Return the [X, Y] coordinate for the center point of the cell that contains the specified text.  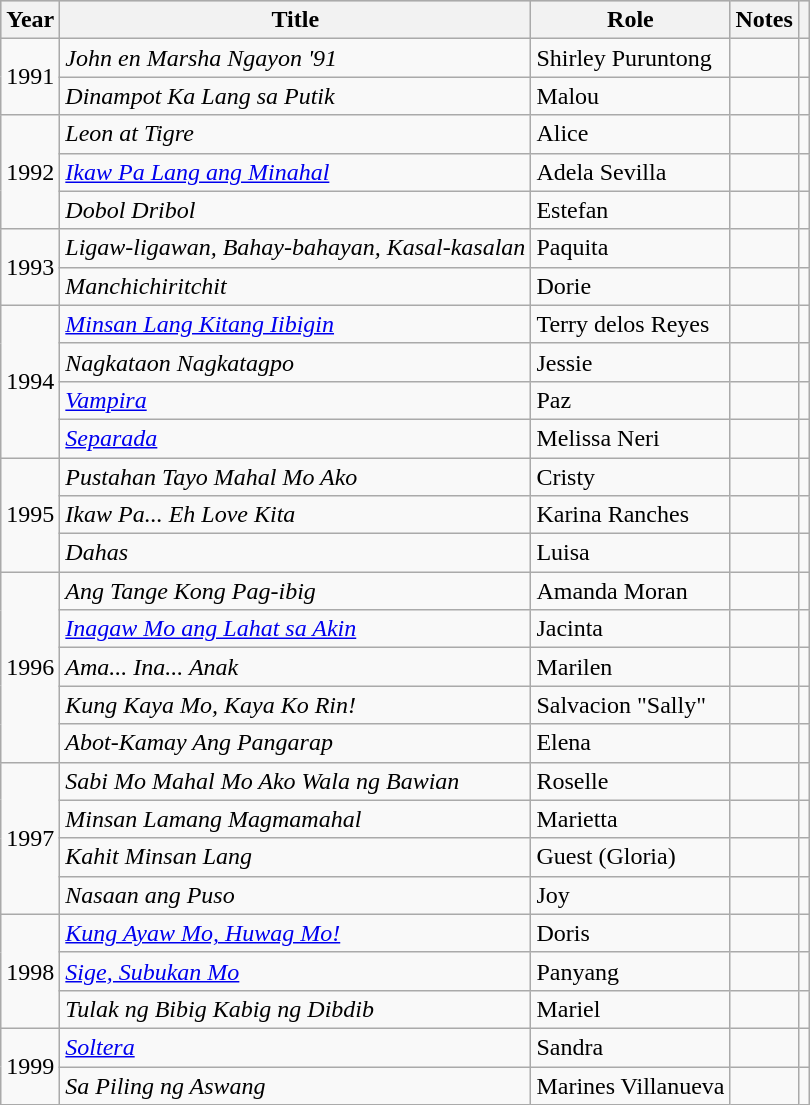
Salvacion "Sally" [630, 705]
Paz [630, 400]
Karina Ranches [630, 515]
Guest (Gloria) [630, 857]
Paquita [630, 248]
Marines Villanueva [630, 1085]
Soltera [296, 1047]
Alice [630, 134]
John en Marsha Ngayon '91 [296, 58]
Ligaw-ligawan, Bahay-bahayan, Kasal-kasalan [296, 248]
Role [630, 20]
1996 [30, 667]
Joy [630, 895]
Year [30, 20]
Pustahan Tayo Mahal Mo Ako [296, 477]
Estefan [630, 210]
Vampira [296, 400]
Kung Kaya Mo, Kaya Ko Rin! [296, 705]
Doris [630, 933]
Marietta [630, 819]
Dorie [630, 286]
Abot-Kamay Ang Pangarap [296, 743]
Sige, Subukan Mo [296, 971]
1993 [30, 267]
1995 [30, 515]
Inagaw Mo ang Lahat sa Akin [296, 629]
Mariel [630, 1009]
Roselle [630, 781]
Ikaw Pa Lang ang Minahal [296, 172]
1997 [30, 838]
Cristy [630, 477]
Minsan Lang Kitang Iibigin [296, 324]
Adela Sevilla [630, 172]
Minsan Lamang Magmamahal [296, 819]
Jessie [630, 362]
Melissa Neri [630, 438]
Elena [630, 743]
1998 [30, 971]
Panyang [630, 971]
Kahit Minsan Lang [296, 857]
Notes [764, 20]
1999 [30, 1066]
Jacinta [630, 629]
Dahas [296, 553]
Title [296, 20]
Tulak ng Bibig Kabig ng Dibdib [296, 1009]
Ang Tange Kong Pag-ibig [296, 591]
Manchichiritchit [296, 286]
1992 [30, 172]
Ikaw Pa... Eh Love Kita [296, 515]
Shirley Puruntong [630, 58]
Dobol Dribol [296, 210]
Sabi Mo Mahal Mo Ako Wala ng Bawian [296, 781]
Sa Piling ng Aswang [296, 1085]
1994 [30, 381]
Luisa [630, 553]
Ama... Ina... Anak [296, 667]
Separada [296, 438]
Dinampot Ka Lang sa Putik [296, 96]
Amanda Moran [630, 591]
Nasaan ang Puso [296, 895]
1991 [30, 77]
Kung Ayaw Mo, Huwag Mo! [296, 933]
Sandra [630, 1047]
Nagkataon Nagkatagpo [296, 362]
Malou [630, 96]
Terry delos Reyes [630, 324]
Leon at Tigre [296, 134]
Marilen [630, 667]
